Identify which cell holds the provided text, then report its [x, y] central coordinate. 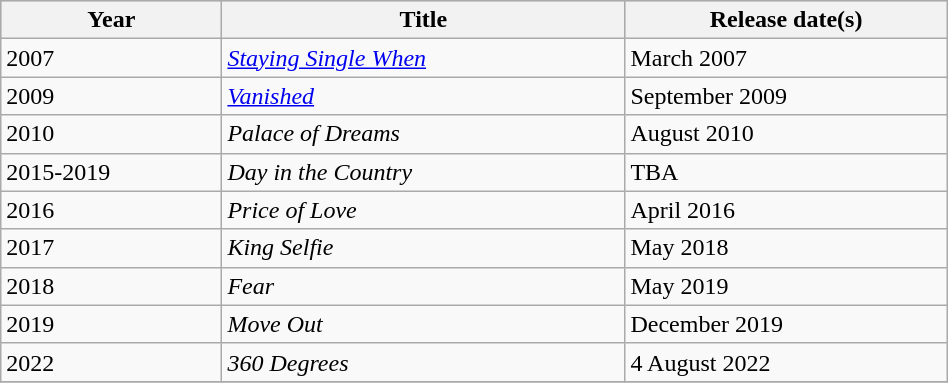
Title [424, 20]
2007 [112, 58]
Year [112, 20]
Vanished [424, 96]
2016 [112, 210]
Price of Love [424, 210]
March 2007 [786, 58]
360 Degrees [424, 362]
December 2019 [786, 324]
2015-2019 [112, 172]
Release date(s) [786, 20]
Fear [424, 286]
TBA [786, 172]
2010 [112, 134]
Palace of Dreams [424, 134]
May 2018 [786, 248]
Move Out [424, 324]
May 2019 [786, 286]
April 2016 [786, 210]
4 August 2022 [786, 362]
2022 [112, 362]
August 2010 [786, 134]
Day in the Country [424, 172]
King Selfie [424, 248]
2009 [112, 96]
2018 [112, 286]
Staying Single When [424, 58]
September 2009 [786, 96]
2019 [112, 324]
2017 [112, 248]
